From the cell containing the given text, extract its center point as [x, y] coordinate. 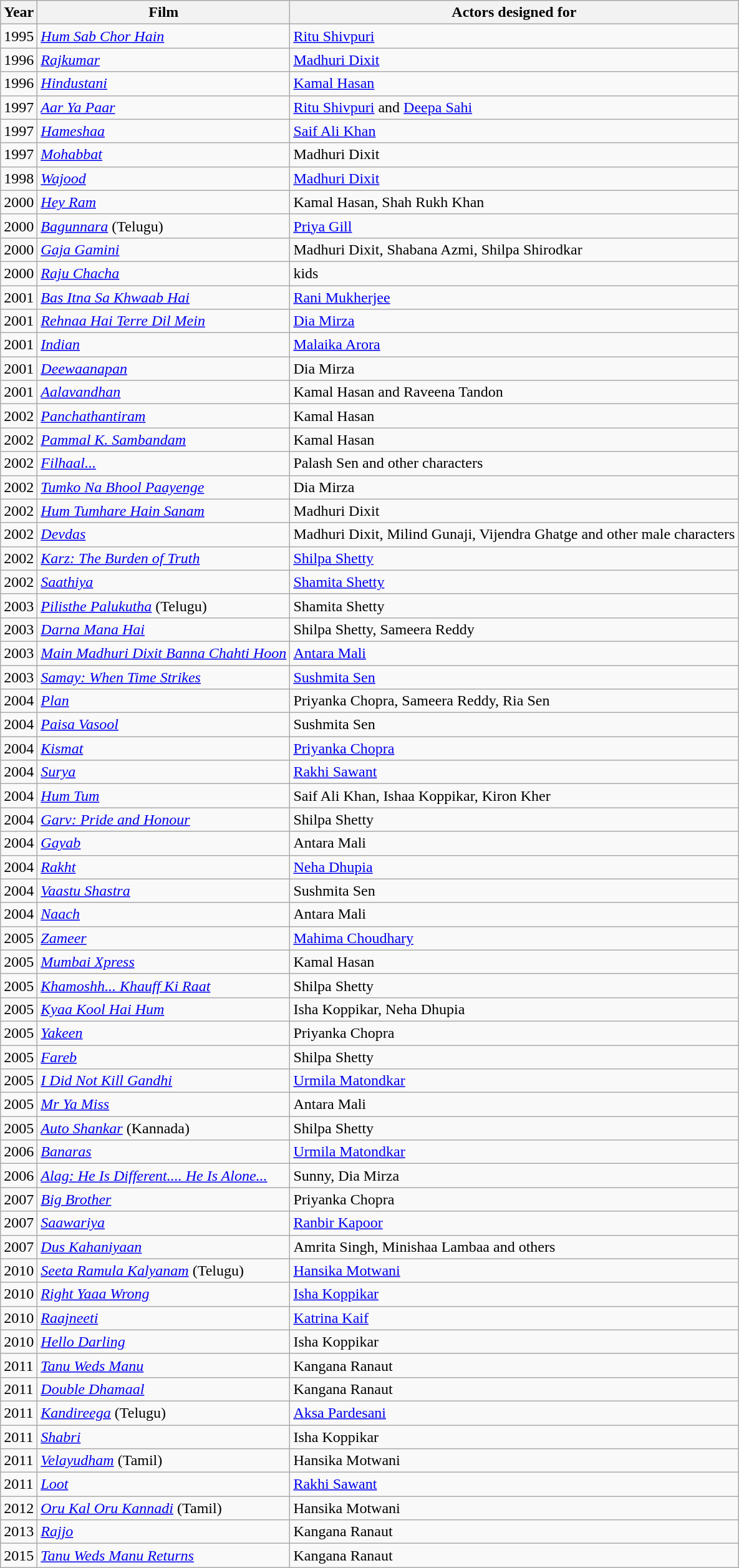
2013 [19, 1532]
Naach [163, 914]
Tanu Weds Manu [163, 1365]
Amrita Singh, Minishaa Lambaa and others [514, 1247]
Tumko Na Bhool Paayenge [163, 487]
Bagunnara (Telugu) [163, 226]
Filhaal... [163, 463]
Raju Chacha [163, 273]
Aar Ya Paar [163, 107]
Mohabbat [163, 155]
Rehnaa Hai Terre Dil Mein [163, 321]
Priya Gill [514, 226]
Ritu Shivpuri [514, 36]
Paisa Vasool [163, 725]
Neha Dhupia [514, 867]
Gayab [163, 843]
Saif Ali Khan [514, 131]
Yakeen [163, 1033]
Shabri [163, 1436]
Big Brother [163, 1199]
Year [19, 12]
Rajkumar [163, 60]
Hum Tumhare Hain Sanam [163, 511]
Kamal Hasan and Raveena Tandon [514, 392]
Plan [163, 701]
Fareb [163, 1057]
Hameshaa [163, 131]
Loot [163, 1484]
Gaja Gamini [163, 249]
Garv: Pride and Honour [163, 820]
Banaras [163, 1152]
Kandireega (Telugu) [163, 1413]
Priyanka Chopra, Sameera Reddy, Ria Sen [514, 701]
Panchathantiram [163, 416]
Hindustani [163, 84]
Double Dhamaal [163, 1389]
Mahima Choudhary [514, 938]
Aksa Pardesani [514, 1413]
Dus Kahaniyaan [163, 1247]
Palash Sen and other characters [514, 463]
Madhuri Dixit, Milind Gunaji, Vijendra Ghatge and other male characters [514, 535]
Katrina Kaif [514, 1318]
Mr Ya Miss [163, 1105]
Hey Ram [163, 202]
Sunny, Dia Mirza [514, 1176]
Hello Darling [163, 1342]
kids [514, 273]
Pammal K. Sambandam [163, 440]
Raajneeti [163, 1318]
Samay: When Time Strikes [163, 677]
Saathiya [163, 582]
Surya [163, 772]
Auto Shankar (Kannada) [163, 1128]
Darna Mana Hai [163, 629]
Seeta Ramula Kalyanam (Telugu) [163, 1270]
1995 [19, 36]
Ritu Shivpuri and Deepa Sahi [514, 107]
Madhuri Dixit, Shabana Azmi, Shilpa Shirodkar [514, 249]
Rajjo [163, 1532]
Hum Tum [163, 796]
Kismat [163, 748]
Vaastu Shastra [163, 891]
Saif Ali Khan, Ishaa Koppikar, Kiron Kher [514, 796]
Kamal Hasan, Shah Rukh Khan [514, 202]
Alag: He Is Different.... He Is Alone... [163, 1176]
Actors designed for [514, 12]
I Did Not Kill Gandhi [163, 1081]
Karz: The Burden of Truth [163, 558]
Pilisthe Palukutha (Telugu) [163, 606]
Aalavandhan [163, 392]
Oru Kal Oru Kannadi (Tamil) [163, 1508]
Isha Koppikar, Neha Dhupia [514, 1009]
Tanu Weds Manu Returns [163, 1556]
1998 [19, 178]
Velayudham (Tamil) [163, 1461]
Saawariya [163, 1223]
Deewaanapan [163, 369]
Main Madhuri Dixit Banna Chahti Hoon [163, 653]
Indian [163, 345]
Mumbai Xpress [163, 962]
Hum Sab Chor Hain [163, 36]
Khamoshh... Khauff Ki Raat [163, 985]
Right Yaaa Wrong [163, 1294]
2015 [19, 1556]
Film [163, 12]
Rani Mukherjee [514, 298]
Malaika Arora [514, 345]
Devdas [163, 535]
Shilpa Shetty, Sameera Reddy [514, 629]
Kyaa Kool Hai Hum [163, 1009]
Wajood [163, 178]
Bas Itna Sa Khwaab Hai [163, 298]
Ranbir Kapoor [514, 1223]
Zameer [163, 938]
2012 [19, 1508]
Rakht [163, 867]
